Return (x, y) of the center of cell containing provided text 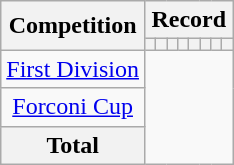
Forconi Cup (73, 107)
Competition (73, 26)
First Division (73, 69)
Record (189, 20)
Total (73, 145)
